Locate the cell with the specified text and output its [x, y] center coordinate. 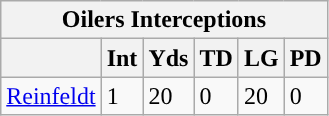
LG [261, 58]
Oilers Interceptions [164, 20]
Yds [168, 58]
PD [306, 58]
TD [216, 58]
Reinfeldt [51, 96]
1 [122, 96]
Int [122, 58]
